Return the (x, y) coordinate for the center point of the cell that contains the specified text.  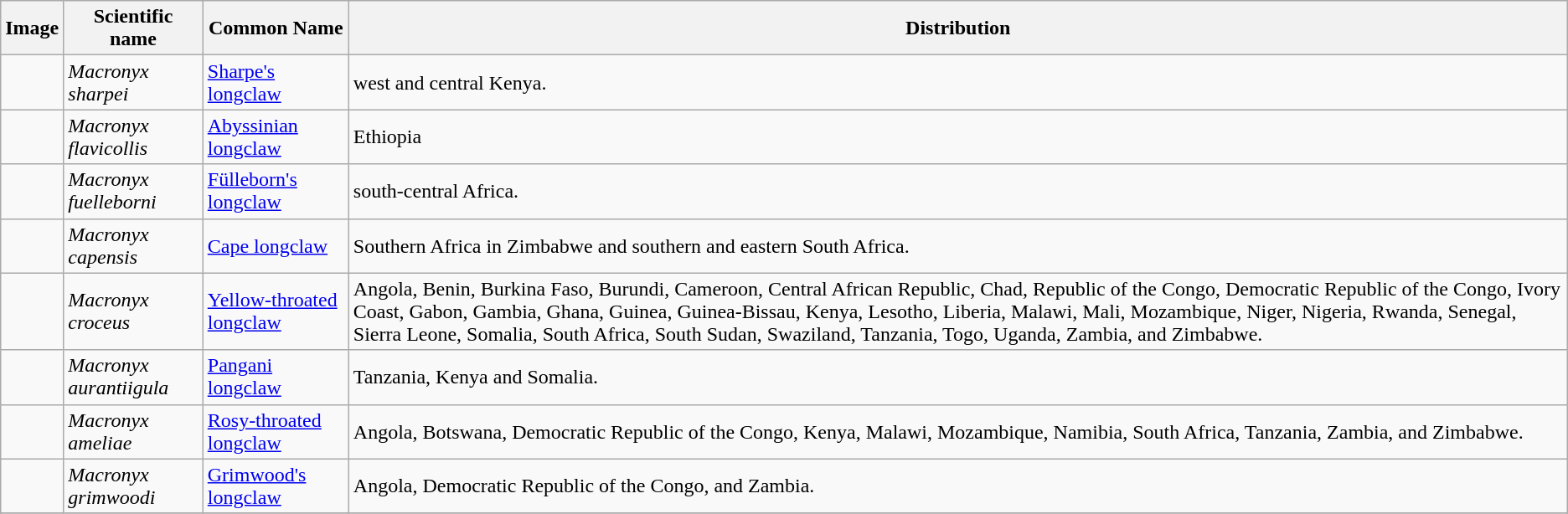
Abyssinian longclaw (276, 137)
Distribution (958, 28)
Macronyx flavicollis (133, 137)
Macronyx ameliae (133, 432)
Macronyx grimwoodi (133, 486)
Macronyx croceus (133, 311)
Cape longclaw (276, 246)
Rosy-throated longclaw (276, 432)
Macronyx fuelleborni (133, 191)
south-central Africa. (958, 191)
Sharpe's longclaw (276, 82)
Scientific name (133, 28)
Image (32, 28)
Macronyx aurantiigula (133, 377)
Macronyx sharpei (133, 82)
Ethiopia (958, 137)
Macronyx capensis (133, 246)
Angola, Democratic Republic of the Congo, and Zambia. (958, 486)
Tanzania, Kenya and Somalia. (958, 377)
Pangani longclaw (276, 377)
Yellow-throated longclaw (276, 311)
Common Name (276, 28)
Fülleborn's longclaw (276, 191)
Angola, Botswana, Democratic Republic of the Congo, Kenya, Malawi, Mozambique, Namibia, South Africa, Tanzania, Zambia, and Zimbabwe. (958, 432)
west and central Kenya. (958, 82)
Grimwood's longclaw (276, 486)
Southern Africa in Zimbabwe and southern and eastern South Africa. (958, 246)
